Return [X, Y] of the center of cell containing provided text 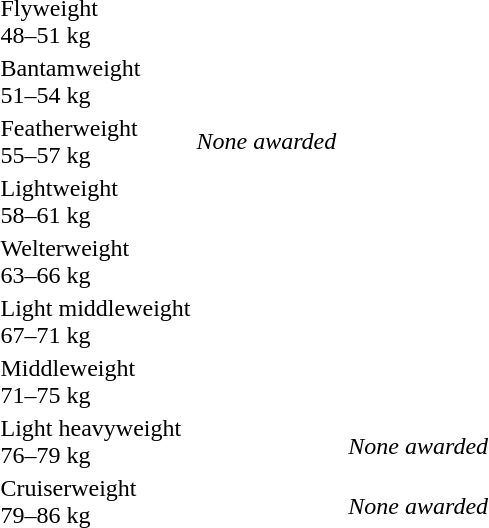
None awarded [266, 142]
